Output the [x, y] coordinate of the center of the cell containing the given text.  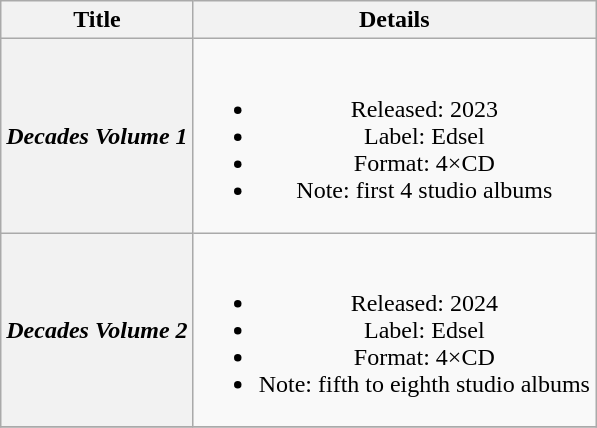
Details [394, 20]
Released: 2023Label: EdselFormat: 4×CDNote: first 4 studio albums [394, 136]
Decades Volume 2 [97, 330]
Released: 2024Label: EdselFormat: 4×CDNote: fifth to eighth studio albums [394, 330]
Decades Volume 1 [97, 136]
Title [97, 20]
